Search for the cell housing the specified text and yield its [x, y] center coordinate. 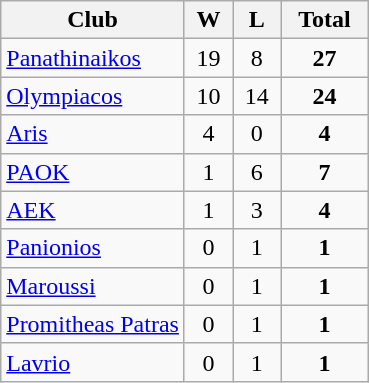
Panathinaikos [93, 58]
Olympiacos [93, 96]
27 [324, 58]
Aris [93, 134]
PAOK [93, 172]
24 [324, 96]
3 [257, 210]
6 [257, 172]
7 [324, 172]
Promitheas Patras [93, 324]
10 [208, 96]
AEK [93, 210]
Lavrio [93, 362]
14 [257, 96]
Maroussi [93, 286]
L [257, 20]
8 [257, 58]
19 [208, 58]
Panionios [93, 248]
Total [324, 20]
Club [93, 20]
W [208, 20]
